Extract the [x, y] coordinate from the center of the cell holding the provided text.  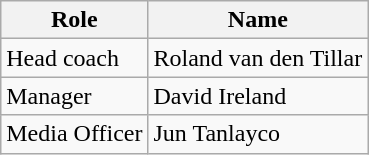
Name [258, 20]
Manager [74, 96]
Jun Tanlayco [258, 134]
Roland van den Tillar [258, 58]
David Ireland [258, 96]
Role [74, 20]
Head coach [74, 58]
Media Officer [74, 134]
